Return the [X, Y] coordinate for the center point of the cell that contains the specified text.  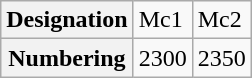
2300 [162, 58]
Designation [67, 20]
Numbering [67, 58]
Mc2 [222, 20]
Mc1 [162, 20]
2350 [222, 58]
